Return the (X, Y) coordinate for the center point of the cell that contains the specified text.  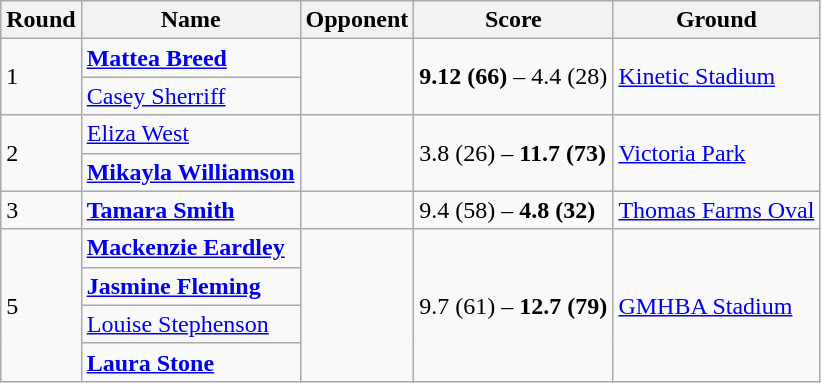
3 (41, 210)
Victoria Park (716, 153)
Ground (716, 20)
GMHBA Stadium (716, 305)
Eliza West (190, 134)
9.12 (66) – 4.4 (28) (514, 77)
5 (41, 305)
Mikayla Williamson (190, 172)
Round (41, 20)
2 (41, 153)
Laura Stone (190, 362)
Kinetic Stadium (716, 77)
Louise Stephenson (190, 324)
Casey Sherriff (190, 96)
Tamara Smith (190, 210)
9.7 (61) – 12.7 (79) (514, 305)
1 (41, 77)
Mattea Breed (190, 58)
Name (190, 20)
Score (514, 20)
9.4 (58) – 4.8 (32) (514, 210)
Jasmine Fleming (190, 286)
3.8 (26) – 11.7 (73) (514, 153)
Opponent (357, 20)
Thomas Farms Oval (716, 210)
Mackenzie Eardley (190, 248)
